Identify which cell holds the provided text, then report its [X, Y] central coordinate. 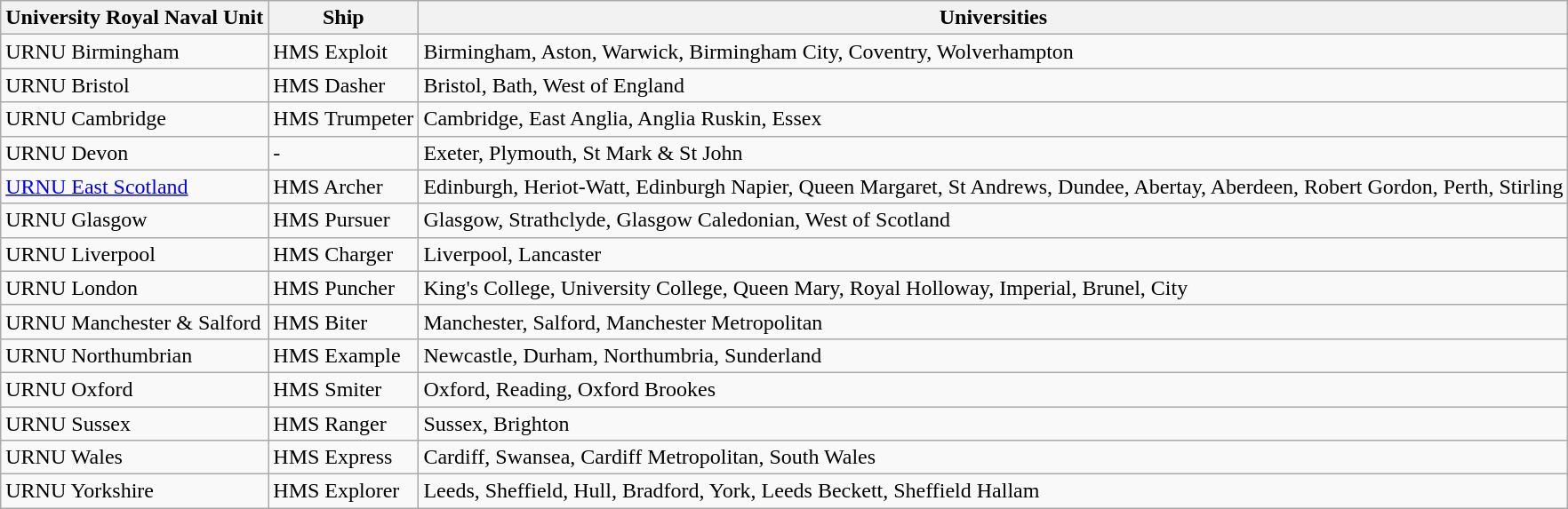
King's College, University College, Queen Mary, Royal Holloway, Imperial, Brunel, City [994, 288]
University Royal Naval Unit [135, 18]
Universities [994, 18]
Manchester, Salford, Manchester Metropolitan [994, 322]
URNU Oxford [135, 389]
URNU Glasgow [135, 220]
URNU Yorkshire [135, 491]
HMS Archer [343, 187]
HMS Charger [343, 254]
URNU London [135, 288]
Leeds, Sheffield, Hull, Bradford, York, Leeds Beckett, Sheffield Hallam [994, 491]
Oxford, Reading, Oxford Brookes [994, 389]
URNU Liverpool [135, 254]
Liverpool, Lancaster [994, 254]
HMS Dasher [343, 85]
Cardiff, Swansea, Cardiff Metropolitan, South Wales [994, 457]
URNU Birmingham [135, 52]
Ship [343, 18]
URNU Cambridge [135, 119]
Glasgow, Strathclyde, Glasgow Caledonian, West of Scotland [994, 220]
HMS Smiter [343, 389]
HMS Explorer [343, 491]
URNU Wales [135, 457]
Newcastle, Durham, Northumbria, Sunderland [994, 355]
HMS Puncher [343, 288]
Edinburgh, Heriot-Watt, Edinburgh Napier, Queen Margaret, St Andrews, Dundee, Abertay, Aberdeen, Robert Gordon, Perth, Stirling [994, 187]
- [343, 153]
HMS Trumpeter [343, 119]
HMS Pursuer [343, 220]
URNU Devon [135, 153]
URNU East Scotland [135, 187]
Birmingham, Aston, Warwick, Birmingham City, Coventry, Wolverhampton [994, 52]
Sussex, Brighton [994, 424]
URNU Bristol [135, 85]
Exeter, Plymouth, St Mark & St John [994, 153]
URNU Northumbrian [135, 355]
HMS Example [343, 355]
Bristol, Bath, West of England [994, 85]
HMS Exploit [343, 52]
Cambridge, East Anglia, Anglia Ruskin, Essex [994, 119]
URNU Manchester & Salford [135, 322]
HMS Biter [343, 322]
URNU Sussex [135, 424]
HMS Express [343, 457]
HMS Ranger [343, 424]
